For the text-containing cell, return its midpoint in (X, Y) coordinate format. 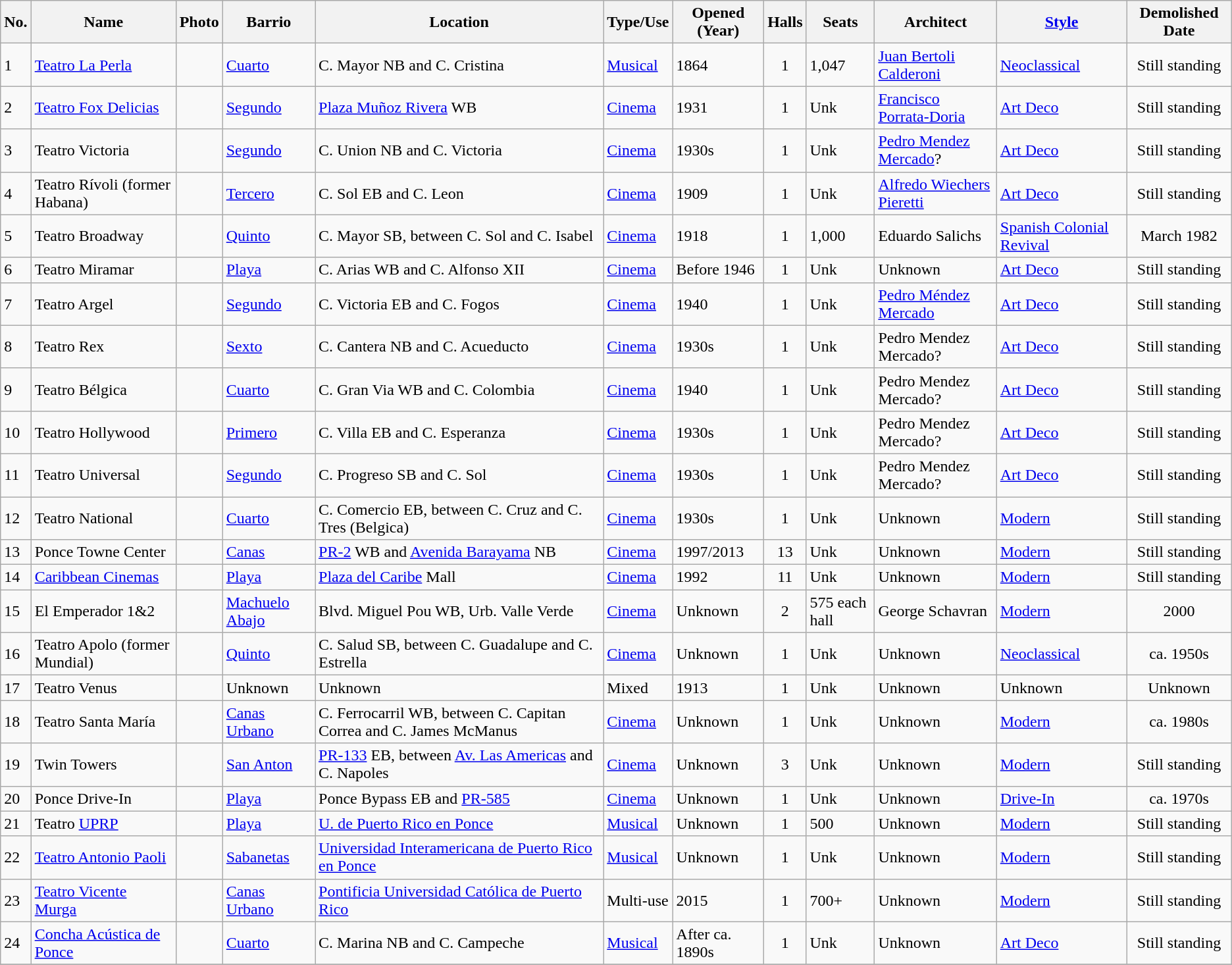
Plaza Muñoz Rivera WB (459, 108)
C. Union NB and C. Victoria (459, 150)
1992 (719, 577)
24 (16, 943)
Twin Towers (103, 765)
Teatro Antonio Paoli (103, 857)
Plaza del Caribe Mall (459, 577)
Eduardo Salichs (936, 236)
Concha Acústica de Ponce (103, 943)
Alfredo Wiechers Pieretti (936, 194)
1864 (719, 65)
ca. 1970s (1179, 798)
Before 1946 (719, 270)
6 (16, 270)
Teatro Victoria (103, 150)
Sabanetas (269, 857)
Multi-use (638, 900)
March 1982 (1179, 236)
San Anton (269, 765)
1913 (719, 688)
ca. 1980s (1179, 721)
Primero (269, 432)
Type/Use (638, 22)
PR-2 WB and Avenida Barayama NB (459, 552)
Tercero (269, 194)
C. Salud SB, between C. Guadalupe and C. Estrella (459, 654)
Drive-In (1061, 798)
20 (16, 798)
15 (16, 611)
Architect (936, 22)
Spanish Colonial Revival (1061, 236)
Seats (840, 22)
Canas (269, 552)
Teatro Venus (103, 688)
Halls (785, 22)
2015 (719, 900)
Francisco Porrata-Doria (936, 108)
Ponce Drive-In (103, 798)
Opened (Year) (719, 22)
Juan Bertoli Calderoni (936, 65)
22 (16, 857)
Teatro La Perla (103, 65)
Teatro Rex (103, 346)
Style (1061, 22)
1,000 (840, 236)
700+ (840, 900)
4 (16, 194)
Teatro Broadway (103, 236)
7 (16, 304)
Name (103, 22)
C. Arias WB and C. Alfonso XII (459, 270)
Teatro Hollywood (103, 432)
9 (16, 390)
Teatro UPRP (103, 823)
Mixed (638, 688)
Machuelo Abajo (269, 611)
Ponce Towne Center (103, 552)
C. Gran Via WB and C. Colombia (459, 390)
19 (16, 765)
Teatro Rívoli (former Habana) (103, 194)
1931 (719, 108)
575 each hall (840, 611)
George Schavran (936, 611)
After ca. 1890s (719, 943)
C. Progreso SB and C. Sol (459, 475)
Teatro National (103, 517)
Universidad Interamericana de Puerto Rico en Ponce (459, 857)
El Emperador 1&2 (103, 611)
1997/2013 (719, 552)
10 (16, 432)
1909 (719, 194)
12 (16, 517)
Photo (199, 22)
U. de Puerto Rico en Ponce (459, 823)
C. Victoria EB and C. Fogos (459, 304)
Pontificia Universidad Católica de Puerto Rico (459, 900)
C. Sol EB and C. Leon (459, 194)
C. Villa EB and C. Esperanza (459, 432)
C. Mayor NB and C. Cristina (459, 65)
Teatro Miramar (103, 270)
8 (16, 346)
Teatro Argel (103, 304)
Location (459, 22)
C. Marina NB and C. Campeche (459, 943)
Sexto (269, 346)
Teatro Universal (103, 475)
1918 (719, 236)
18 (16, 721)
ca. 1950s (1179, 654)
Barrio (269, 22)
Teatro Apolo (former Mundial) (103, 654)
5 (16, 236)
Teatro Vicente Murga (103, 900)
Ponce Bypass EB and PR-585 (459, 798)
Pedro Méndez Mercado (936, 304)
Demolished Date (1179, 22)
C. Ferrocarril WB, between C. Capitan Correa and C. James McManus (459, 721)
C. Comercio EB, between C. Cruz and C. Tres (Belgica) (459, 517)
14 (16, 577)
C. Mayor SB, between C. Sol and C. Isabel (459, 236)
PR-133 EB, between Av. Las Americas and C. Napoles (459, 765)
Teatro Fox Delicias (103, 108)
17 (16, 688)
16 (16, 654)
1,047 (840, 65)
23 (16, 900)
Caribbean Cinemas (103, 577)
Teatro Bélgica (103, 390)
Teatro Santa María (103, 721)
21 (16, 823)
500 (840, 823)
No. (16, 22)
Blvd. Miguel Pou WB, Urb. Valle Verde (459, 611)
C. Cantera NB and C. Acueducto (459, 346)
2000 (1179, 611)
